From the cell containing the given text, extract its center point as (x, y) coordinate. 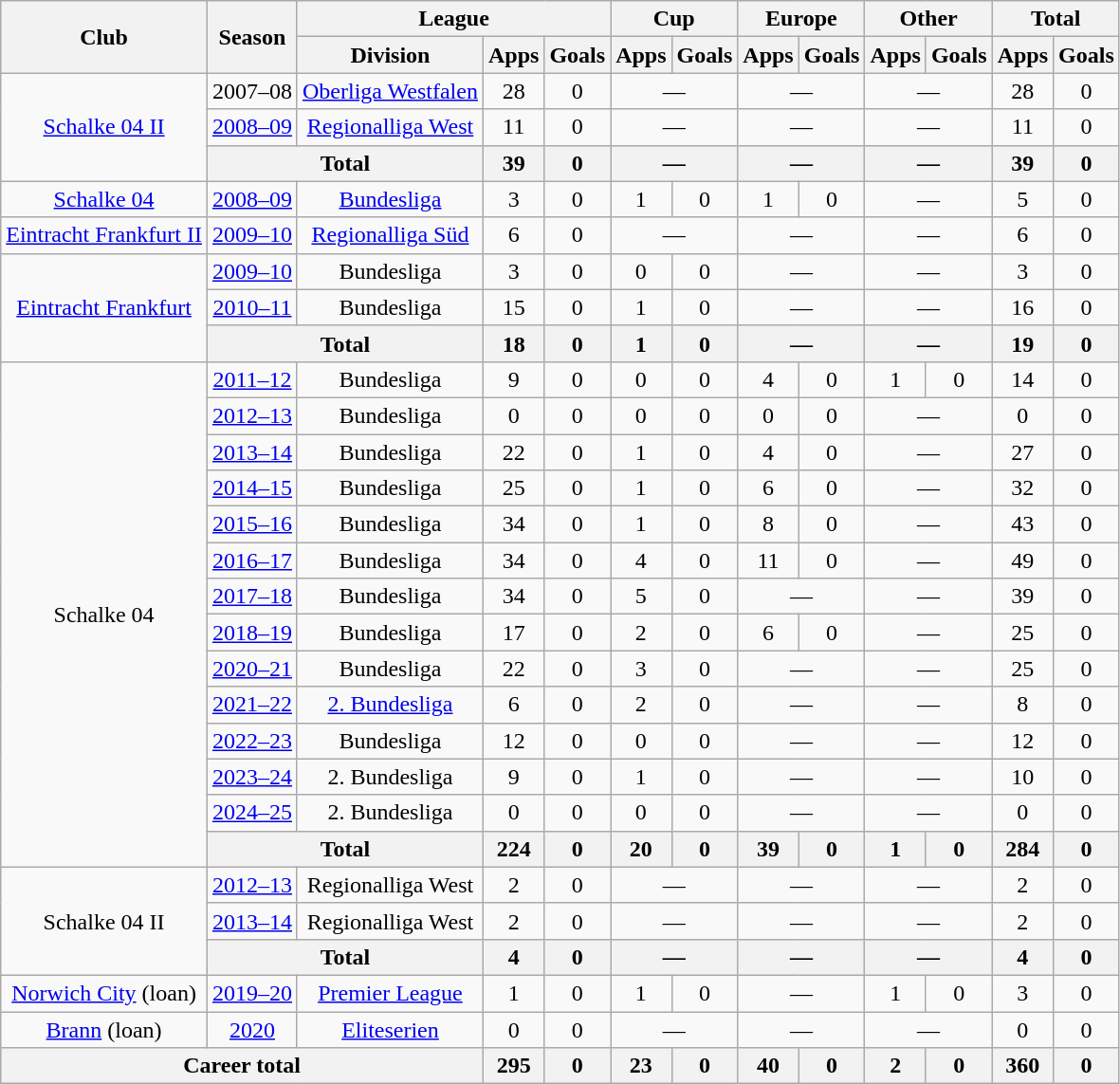
2022–23 (252, 741)
15 (513, 307)
2015–16 (252, 524)
17 (513, 633)
295 (513, 1066)
40 (768, 1066)
2011–12 (252, 379)
27 (1022, 452)
18 (513, 343)
Club (104, 37)
Europe (801, 19)
43 (1022, 524)
224 (513, 849)
284 (1022, 849)
2023–24 (252, 777)
16 (1022, 307)
2010–11 (252, 307)
Other (928, 19)
Oberliga Westfalen (390, 91)
Brann (loan) (104, 1029)
14 (1022, 379)
2024–25 (252, 813)
2020 (252, 1029)
49 (1022, 560)
360 (1022, 1066)
2019–20 (252, 993)
Cup (674, 19)
League (453, 19)
Regionalliga Süd (390, 235)
2014–15 (252, 488)
Norwich City (loan) (104, 993)
2021–22 (252, 705)
19 (1022, 343)
2007–08 (252, 91)
23 (641, 1066)
Premier League (390, 993)
Career total (243, 1066)
Eintracht Frankfurt II (104, 235)
Division (390, 55)
32 (1022, 488)
Season (252, 37)
20 (641, 849)
Eliteserien (390, 1029)
2017–18 (252, 597)
2016–17 (252, 560)
2020–21 (252, 669)
Eintracht Frankfurt (104, 307)
2018–19 (252, 633)
10 (1022, 777)
